Scan for the cell matching the given text and deliver its [x, y] coordinate at center. 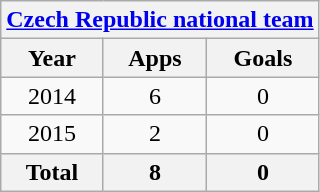
6 [155, 96]
8 [155, 172]
Total [52, 172]
2015 [52, 134]
Czech Republic national team [160, 20]
Year [52, 58]
Goals [263, 58]
2 [155, 134]
2014 [52, 96]
Apps [155, 58]
